For the text-containing cell, return its midpoint in [x, y] coordinate format. 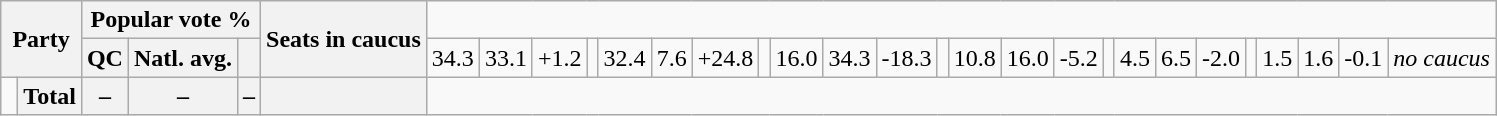
7.6 [672, 58]
-2.0 [1220, 58]
-18.3 [906, 58]
no caucus [1442, 58]
Total [50, 96]
-5.2 [1078, 58]
-0.1 [1364, 58]
Party [42, 39]
4.5 [1134, 58]
1.5 [1278, 58]
10.8 [974, 58]
1.6 [1318, 58]
32.4 [624, 58]
Seats in caucus [344, 39]
33.1 [506, 58]
QC [104, 58]
6.5 [1176, 58]
+1.2 [560, 58]
+24.8 [726, 58]
Natl. avg. [182, 58]
Popular vote % [170, 20]
